Scan for the cell matching the given text and deliver its (x, y) coordinate at center. 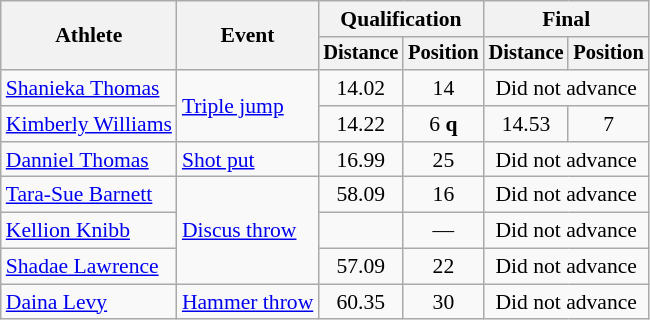
Tara-Sue Barnett (89, 195)
Daina Levy (89, 302)
Final (566, 19)
6 q (443, 124)
30 (443, 302)
22 (443, 267)
Kimberly Williams (89, 124)
Shanieka Thomas (89, 88)
Danniel Thomas (89, 160)
25 (443, 160)
58.09 (360, 195)
14.53 (526, 124)
Shadae Lawrence (89, 267)
Qualification (400, 19)
Triple jump (248, 106)
16.99 (360, 160)
Discus throw (248, 230)
Shot put (248, 160)
— (443, 231)
14 (443, 88)
16 (443, 195)
7 (608, 124)
Athlete (89, 36)
Event (248, 36)
60.35 (360, 302)
Kellion Knibb (89, 231)
14.02 (360, 88)
14.22 (360, 124)
57.09 (360, 267)
Hammer throw (248, 302)
